Scan for the cell matching the given text and deliver its (X, Y) coordinate at center. 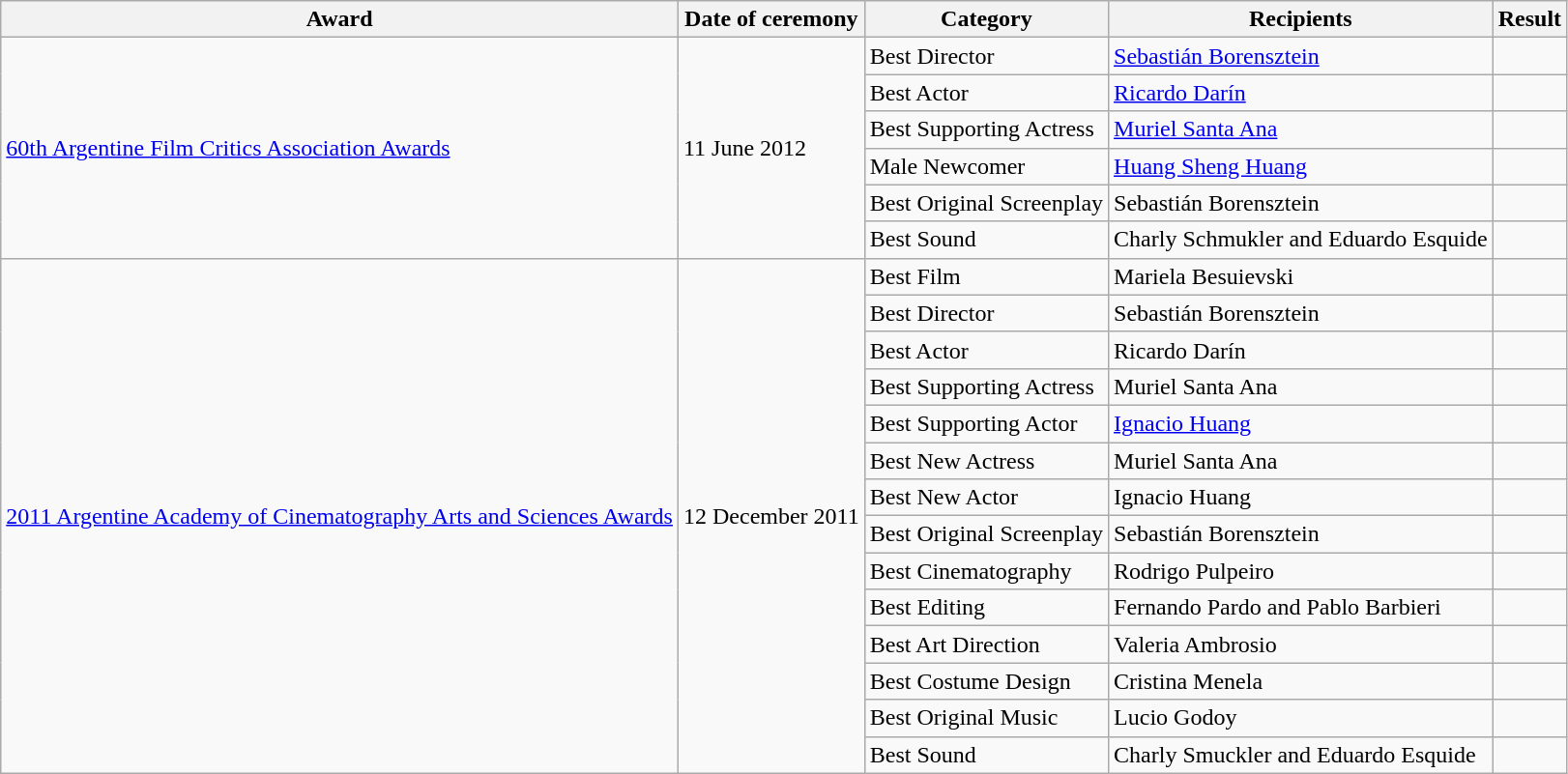
Rodrigo Pulpeiro (1301, 571)
60th Argentine Film Critics Association Awards (340, 148)
Category (986, 19)
Fernando Pardo and Pablo Barbieri (1301, 608)
Charly Schmukler and Eduardo Esquide (1301, 240)
Best New Actor (986, 498)
12 December 2011 (771, 516)
Result (1529, 19)
Valeria Ambrosio (1301, 645)
Best Supporting Actor (986, 423)
Huang Sheng Huang (1301, 166)
Award (340, 19)
Best Art Direction (986, 645)
Best Editing (986, 608)
Best Original Music (986, 718)
Charly Smuckler and Eduardo Esquide (1301, 755)
Best Cinematography (986, 571)
Recipients (1301, 19)
Best Film (986, 276)
Date of ceremony (771, 19)
Cristina Menela (1301, 681)
Lucio Godoy (1301, 718)
Mariela Besuievski (1301, 276)
2011 Argentine Academy of Cinematography Arts and Sciences Awards (340, 516)
Best New Actress (986, 461)
Best Costume Design (986, 681)
11 June 2012 (771, 148)
Male Newcomer (986, 166)
